Pinpoint the cell where the given text exists, returning its (X, Y) midpoint coordinate. 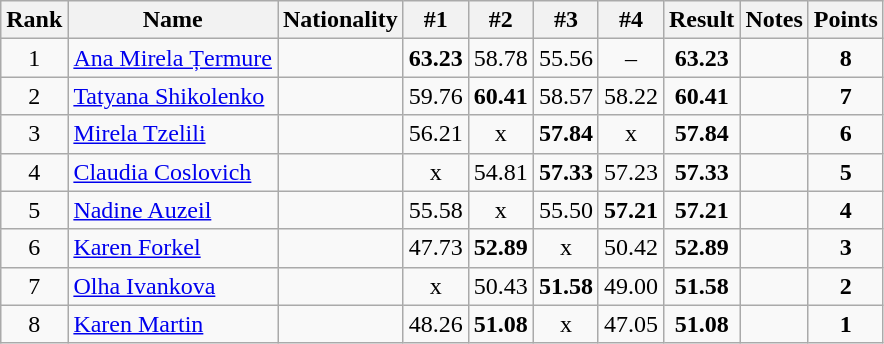
58.22 (630, 96)
56.21 (436, 134)
Name (173, 20)
Nadine Auzeil (173, 210)
Ana Mirela Țermure (173, 58)
55.58 (436, 210)
#3 (566, 20)
48.26 (436, 324)
Claudia Coslovich (173, 172)
– (630, 58)
55.50 (566, 210)
55.56 (566, 58)
Result (701, 20)
Olha Ivankova (173, 286)
Mirela Tzelili (173, 134)
Karen Martin (173, 324)
#1 (436, 20)
59.76 (436, 96)
Nationality (341, 20)
#2 (500, 20)
Rank (34, 20)
#4 (630, 20)
Karen Forkel (173, 248)
54.81 (500, 172)
50.42 (630, 248)
47.05 (630, 324)
58.57 (566, 96)
57.23 (630, 172)
49.00 (630, 286)
Points (846, 20)
Notes (774, 20)
50.43 (500, 286)
47.73 (436, 248)
58.78 (500, 58)
Tatyana Shikolenko (173, 96)
